Determine the (X, Y) coordinate at the center of the cell enclosing the given text.  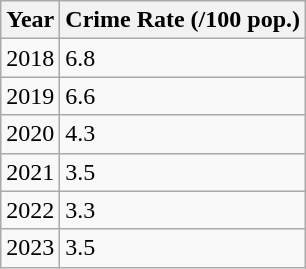
2019 (30, 96)
6.6 (183, 96)
4.3 (183, 134)
2021 (30, 172)
2022 (30, 210)
Year (30, 20)
2023 (30, 248)
2018 (30, 58)
Crime Rate (/100 pop.) (183, 20)
2020 (30, 134)
6.8 (183, 58)
3.3 (183, 210)
